Search for the cell housing the specified text and yield its (x, y) center coordinate. 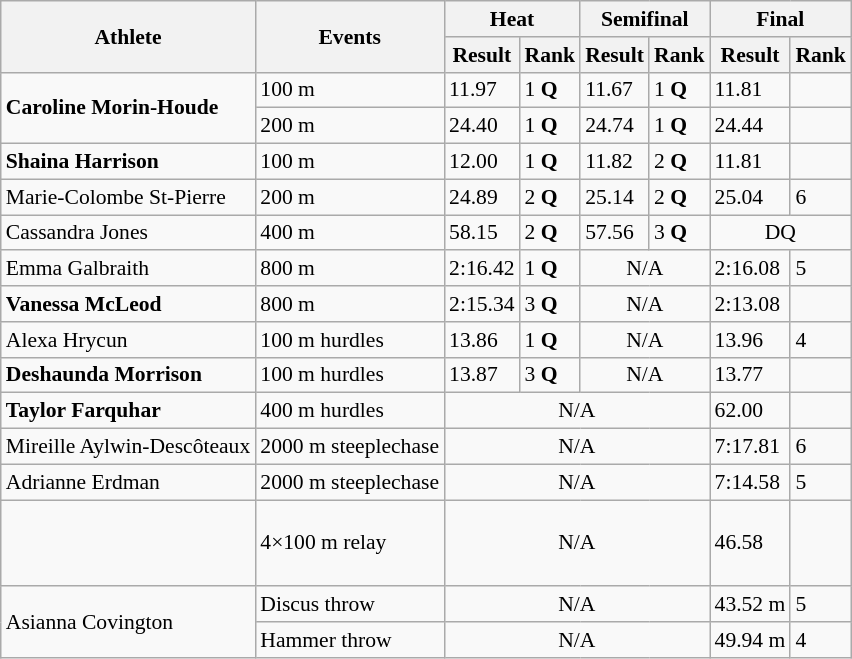
2:15.34 (482, 304)
Shaina Harrison (128, 162)
24.89 (482, 197)
49.94 m (750, 640)
58.15 (482, 233)
25.04 (750, 197)
Heat (512, 19)
400 m hurdles (350, 411)
Events (350, 36)
Alexa Hrycun (128, 340)
Adrianne Erdman (128, 482)
Deshaunda Morrison (128, 375)
13.86 (482, 340)
DQ (780, 233)
11.82 (614, 162)
24.74 (614, 126)
Hammer throw (350, 640)
46.58 (750, 544)
Discus throw (350, 605)
4×100 m relay (350, 544)
13.77 (750, 375)
Athlete (128, 36)
Vanessa McLeod (128, 304)
2:16.08 (750, 269)
Mireille Aylwin-Descôteaux (128, 447)
62.00 (750, 411)
Final (780, 19)
11.67 (614, 90)
25.14 (614, 197)
24.44 (750, 126)
7:17.81 (750, 447)
7:14.58 (750, 482)
Cassandra Jones (128, 233)
24.40 (482, 126)
43.52 m (750, 605)
13.96 (750, 340)
Marie-Colombe St-Pierre (128, 197)
11.97 (482, 90)
400 m (350, 233)
Semifinal (644, 19)
13.87 (482, 375)
Asianna Covington (128, 622)
57.56 (614, 233)
Emma Galbraith (128, 269)
Taylor Farquhar (128, 411)
2:13.08 (750, 304)
Caroline Morin-Houde (128, 108)
2:16.42 (482, 269)
12.00 (482, 162)
